Return (X, Y) of the center of cell containing provided text 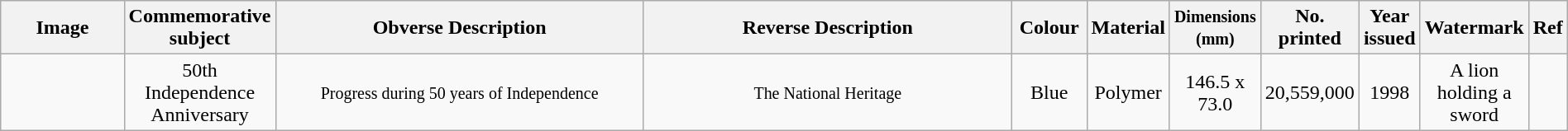
20,559,000 (1310, 92)
Watermark (1474, 28)
Progress during 50 years of Independence (460, 92)
No. printed (1310, 28)
Ref (1548, 28)
50th Independence Anniversary (200, 92)
Commemorative subject (200, 28)
Image (63, 28)
Year issued (1389, 28)
Blue (1049, 92)
Reverse Description (827, 28)
Polymer (1128, 92)
The National Heritage (827, 92)
Obverse Description (460, 28)
146.5 x 73.0 (1215, 92)
Material (1128, 28)
A lion holding a sword (1474, 92)
1998 (1389, 92)
Colour (1049, 28)
Dimensions (mm) (1215, 28)
